Find where the given text appears and provide that cell's center as (x, y) coordinate. 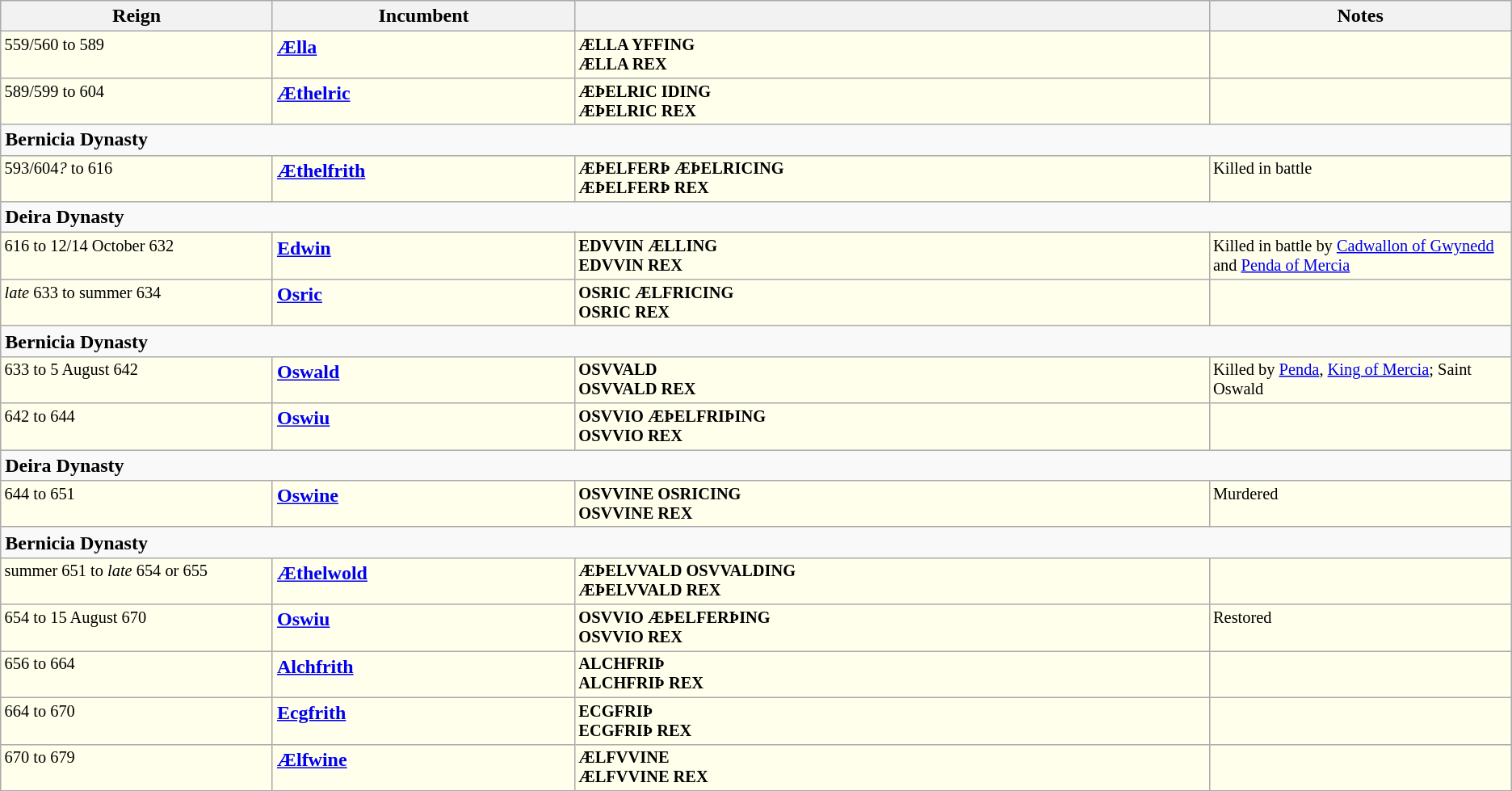
ÆLLA YFFING ÆLLA REX (892, 55)
Restored (1360, 628)
654 to 15 August 670 (137, 628)
OSVVIO ÆÞELFERÞING OSVVIO REX (892, 628)
664 to 670 (137, 721)
Ælla (423, 55)
656 to 664 (137, 675)
OSRIC ÆLFRICING OSRIC REX (892, 303)
559/560 to 589 (137, 55)
Oswald (423, 380)
summer 651 to late 654 or 655 (137, 581)
Æthelric (423, 101)
Murdered (1360, 504)
Killed in battle (1360, 179)
Incumbent (423, 16)
OSVVIO ÆÞELFRIÞING OSVVIO REX (892, 427)
ÆÞELFERÞ ÆÞELRICING ÆÞELFERÞ REX (892, 179)
670 to 679 (137, 768)
Osric (423, 303)
Æthelfrith (423, 179)
ÆÞELRIC IDING ÆÞELRIC REX (892, 101)
EDVVIN ÆLLING EDVVIN REX (892, 256)
616 to 12/14 October 632 (137, 256)
Notes (1360, 16)
Ecgfrith (423, 721)
Ælfwine (423, 768)
OSVVINE OSRICING OSVVINE REX (892, 504)
Æthelwold (423, 581)
ÆLFVVINE ÆLFVVINE REX (892, 768)
Reign (137, 16)
Alchfrith (423, 675)
633 to 5 August 642 (137, 380)
589/599 to 604 (137, 101)
Edwin (423, 256)
ECGFRIÞ ECGFRIÞ REX (892, 721)
OSVVALD OSVVALD REX (892, 380)
642 to 644 (137, 427)
ALCHFRIÞ ALCHFRIÞ REX (892, 675)
593/604? to 616 (137, 179)
ÆÞELVVALD OSVVALDING ÆÞELVVALD REX (892, 581)
Oswine (423, 504)
644 to 651 (137, 504)
late 633 to summer 634 (137, 303)
Killed by Penda, King of Mercia; Saint Oswald (1360, 380)
Killed in battle by Cadwallon of Gwynedd and Penda of Mercia (1360, 256)
